Extract the (X, Y) coordinate from the center of the cell holding the provided text.  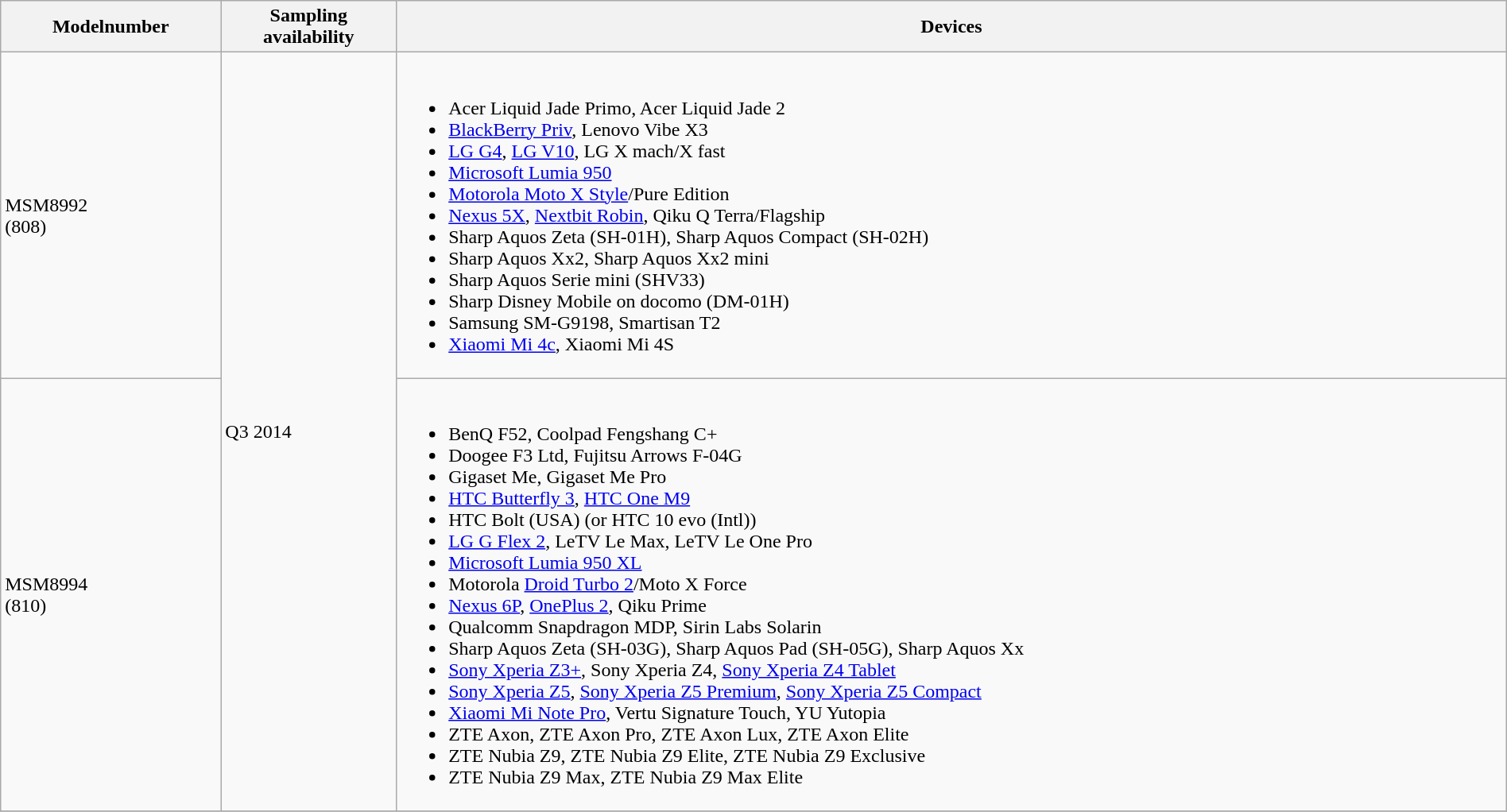
MSM8994 (810) (111, 594)
Samplingavailability (308, 27)
MSM8992 (808) (111, 215)
Modelnumber (111, 27)
Devices (952, 27)
Q3 2014 (308, 432)
